Detect which cell encompasses the target text, then output its [X, Y] center coordinate. 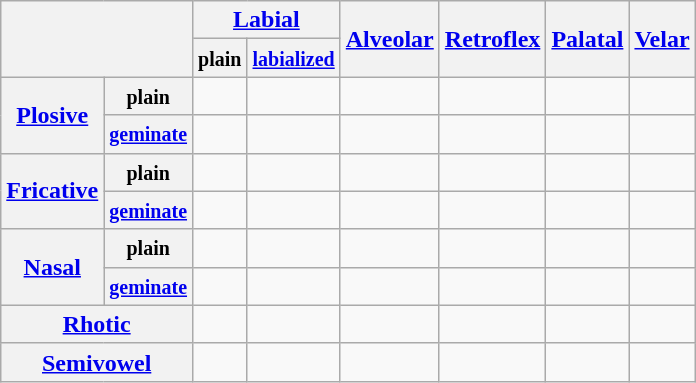
Palatal [588, 39]
Fricative [52, 191]
Plosive [52, 115]
Rhotic [97, 324]
Retroflex [492, 39]
Velar [662, 39]
Nasal [52, 267]
Alveolar [390, 39]
labialized [294, 58]
Semivowel [97, 362]
Labial [267, 20]
